Provide the (x, y) coordinate of the cell's center where the given text is located.  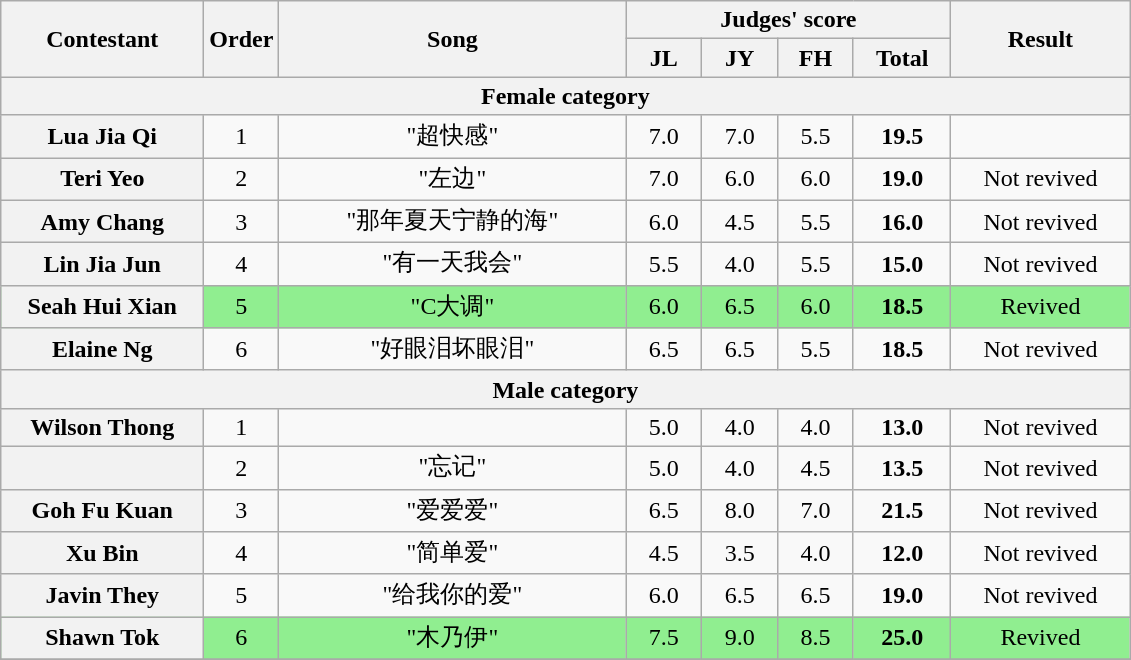
"好眼泪坏眼泪" (452, 350)
21.5 (902, 510)
Female category (566, 96)
8.0 (740, 510)
Teri Yeo (102, 180)
13.0 (902, 427)
Wilson Thong (102, 427)
"简单爱" (452, 554)
Javin They (102, 596)
"爱爱爱" (452, 510)
Order (242, 39)
Shawn Tok (102, 638)
Lin Jia Jun (102, 264)
Result (1040, 39)
16.0 (902, 222)
Goh Fu Kuan (102, 510)
Total (902, 58)
13.5 (902, 468)
"木乃伊" (452, 638)
7.5 (664, 638)
19.5 (902, 136)
Xu Bin (102, 554)
12.0 (902, 554)
"给我你的爱" (452, 596)
"超快感" (452, 136)
15.0 (902, 264)
8.5 (816, 638)
Lua Jia Qi (102, 136)
JL (664, 58)
Male category (566, 389)
Judges' score (788, 20)
FH (816, 58)
Song (452, 39)
JY (740, 58)
Seah Hui Xian (102, 306)
3.5 (740, 554)
9.0 (740, 638)
25.0 (902, 638)
Contestant (102, 39)
Amy Chang (102, 222)
"那年夏天宁静的海" (452, 222)
"忘记" (452, 468)
"有一天我会" (452, 264)
"C大调" (452, 306)
Elaine Ng (102, 350)
"左边" (452, 180)
